Detect which cell encompasses the target text, then output its (X, Y) center coordinate. 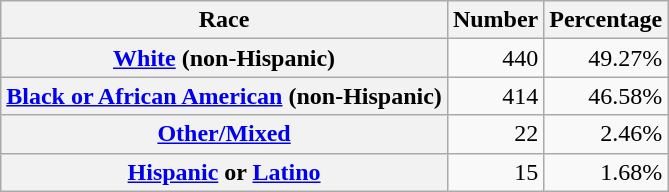
Number (495, 20)
Other/Mixed (224, 134)
49.27% (606, 58)
15 (495, 172)
440 (495, 58)
46.58% (606, 96)
Percentage (606, 20)
Black or African American (non-Hispanic) (224, 96)
White (non-Hispanic) (224, 58)
22 (495, 134)
Race (224, 20)
414 (495, 96)
Hispanic or Latino (224, 172)
2.46% (606, 134)
1.68% (606, 172)
